Locate the cell with the specified text and output its (X, Y) center coordinate. 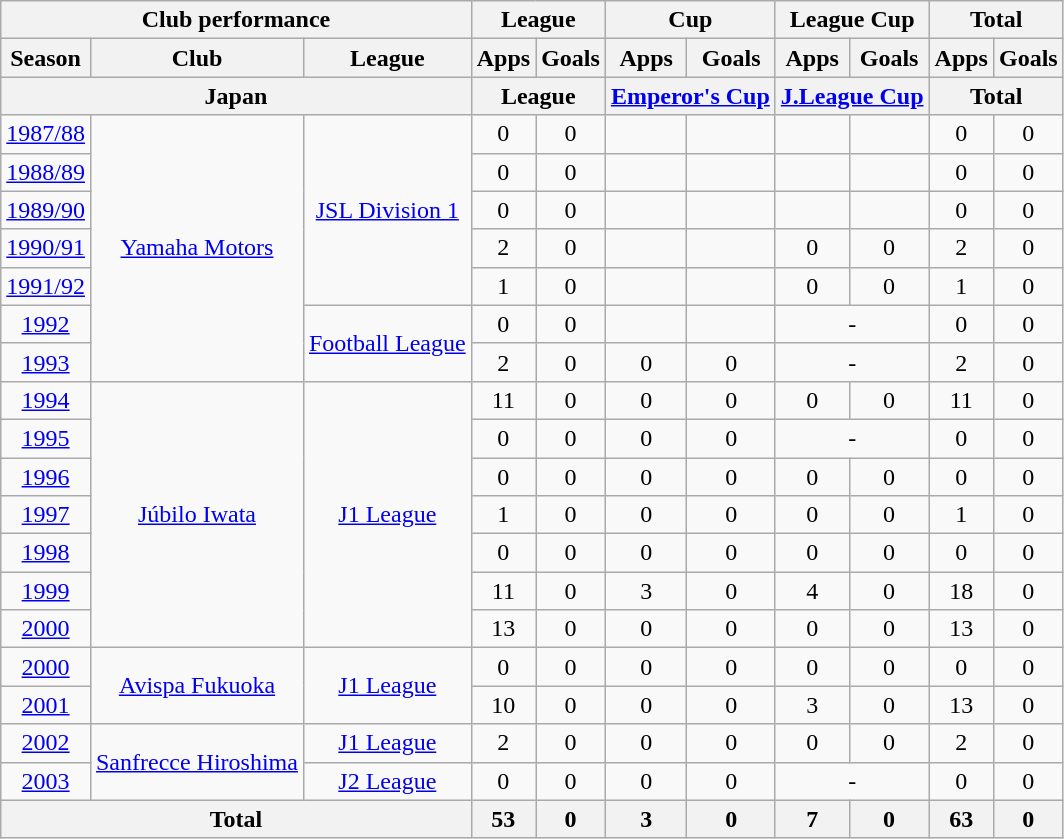
Club (196, 58)
League Cup (852, 20)
1992 (46, 324)
1995 (46, 438)
Cup (690, 20)
18 (961, 591)
1993 (46, 362)
Yamaha Motors (196, 248)
7 (812, 819)
J.League Cup (852, 96)
1996 (46, 477)
Avispa Fukuoka (196, 686)
63 (961, 819)
1988/89 (46, 172)
1998 (46, 553)
1987/88 (46, 134)
JSL Division 1 (387, 210)
1997 (46, 515)
10 (503, 705)
1989/90 (46, 210)
Sanfrecce Hiroshima (196, 762)
4 (812, 591)
1999 (46, 591)
1990/91 (46, 248)
2001 (46, 705)
2002 (46, 743)
Júbilo Iwata (196, 514)
Club performance (236, 20)
2003 (46, 781)
Season (46, 58)
53 (503, 819)
Football League (387, 343)
1994 (46, 400)
Japan (236, 96)
1991/92 (46, 286)
Emperor's Cup (690, 96)
J2 League (387, 781)
